Identify which cell holds the provided text, then report its (x, y) central coordinate. 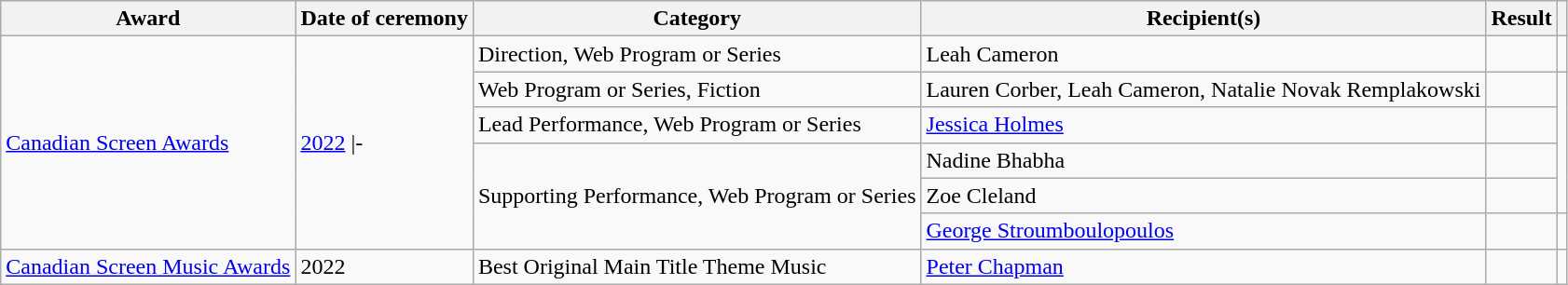
Direction, Web Program or Series (697, 54)
Nadine Bhabha (1204, 160)
Lead Performance, Web Program or Series (697, 125)
2022 (384, 266)
Zoe Cleland (1204, 196)
Category (697, 19)
Lauren Corber, Leah Cameron, Natalie Novak Remplakowski (1204, 89)
Canadian Screen Awards (148, 142)
Best Original Main Title Theme Music (697, 266)
George Stroumboulopoulos (1204, 231)
Supporting Performance, Web Program or Series (697, 196)
Peter Chapman (1204, 266)
Web Program or Series, Fiction (697, 89)
Jessica Holmes (1204, 125)
Canadian Screen Music Awards (148, 266)
Recipient(s) (1204, 19)
Date of ceremony (384, 19)
2022 |- (384, 142)
Leah Cameron (1204, 54)
Result (1521, 19)
Award (148, 19)
